Return [X, Y] of the center of cell containing provided text 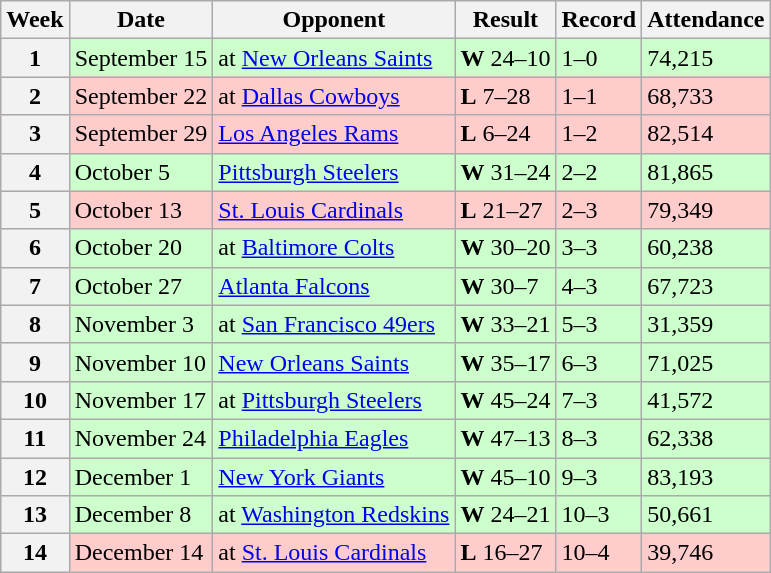
W 31–24 [506, 172]
62,338 [706, 438]
at Baltimore Colts [334, 248]
W 33–21 [506, 324]
13 [35, 515]
3–3 [599, 248]
2–3 [599, 210]
6 [35, 248]
Result [506, 20]
at New Orleans Saints [334, 58]
Philadelphia Eagles [334, 438]
September 22 [141, 96]
W 30–7 [506, 286]
November 24 [141, 438]
4 [35, 172]
71,025 [706, 362]
October 27 [141, 286]
8 [35, 324]
5–3 [599, 324]
October 20 [141, 248]
10 [35, 400]
New York Giants [334, 477]
2–2 [599, 172]
at San Francisco 49ers [334, 324]
December 1 [141, 477]
October 13 [141, 210]
74,215 [706, 58]
11 [35, 438]
6–3 [599, 362]
7 [35, 286]
November 17 [141, 400]
7–3 [599, 400]
W 24–10 [506, 58]
60,238 [706, 248]
67,723 [706, 286]
Week [35, 20]
W 30–20 [506, 248]
at Washington Redskins [334, 515]
41,572 [706, 400]
L 6–24 [506, 134]
1 [35, 58]
9–3 [599, 477]
Pittsburgh Steelers [334, 172]
October 5 [141, 172]
4–3 [599, 286]
1–1 [599, 96]
82,514 [706, 134]
at Dallas Cowboys [334, 96]
9 [35, 362]
L 7–28 [506, 96]
68,733 [706, 96]
10–3 [599, 515]
5 [35, 210]
Opponent [334, 20]
December 14 [141, 553]
at St. Louis Cardinals [334, 553]
8–3 [599, 438]
14 [35, 553]
W 45–10 [506, 477]
79,349 [706, 210]
L 21–27 [506, 210]
at Pittsburgh Steelers [334, 400]
W 47–13 [506, 438]
W 24–21 [506, 515]
December 8 [141, 515]
39,746 [706, 553]
W 45–24 [506, 400]
2 [35, 96]
Date [141, 20]
September 15 [141, 58]
Atlanta Falcons [334, 286]
83,193 [706, 477]
31,359 [706, 324]
3 [35, 134]
81,865 [706, 172]
W 35–17 [506, 362]
St. Louis Cardinals [334, 210]
10–4 [599, 553]
Record [599, 20]
L 16–27 [506, 553]
September 29 [141, 134]
November 3 [141, 324]
12 [35, 477]
Los Angeles Rams [334, 134]
New Orleans Saints [334, 362]
November 10 [141, 362]
Attendance [706, 20]
1–2 [599, 134]
1–0 [599, 58]
50,661 [706, 515]
